Output the [x, y] coordinate of the center of the cell containing the given text.  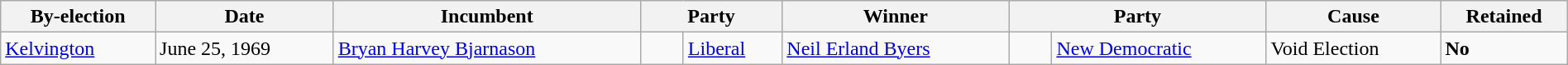
Void Election [1353, 48]
New Democratic [1159, 48]
June 25, 1969 [245, 48]
Bryan Harvey Bjarnason [486, 48]
Winner [896, 17]
No [1503, 48]
Liberal [733, 48]
Date [245, 17]
By-election [78, 17]
Cause [1353, 17]
Retained [1503, 17]
Neil Erland Byers [896, 48]
Kelvington [78, 48]
Incumbent [486, 17]
